Identify which cell holds the provided text, then report its (X, Y) central coordinate. 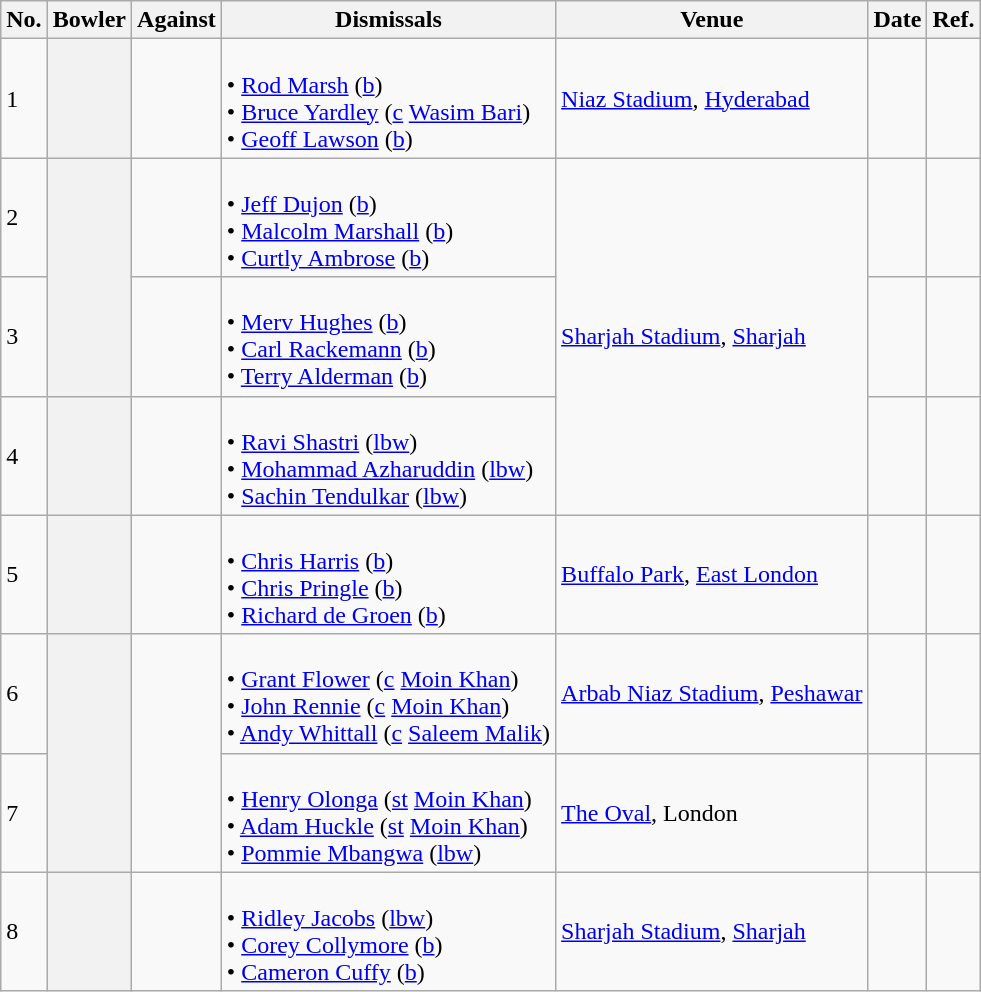
2 (24, 218)
Bowler (89, 20)
Against (177, 20)
• Henry Olonga (st Moin Khan) • Adam Huckle (st Moin Khan) • Pommie Mbangwa (lbw) (388, 812)
3 (24, 336)
No. (24, 20)
Niaz Stadium, Hyderabad (712, 98)
7 (24, 812)
Dismissals (388, 20)
• Jeff Dujon (b) • Malcolm Marshall (b) • Curtly Ambrose (b) (388, 218)
• Merv Hughes (b) • Carl Rackemann (b) • Terry Alderman (b) (388, 336)
Ref. (954, 20)
Venue (712, 20)
• Ravi Shastri (lbw) • Mohammad Azharuddin (lbw) • Sachin Tendulkar (lbw) (388, 456)
• Ridley Jacobs (lbw) • Corey Collymore (b) • Cameron Cuffy (b) (388, 932)
Arbab Niaz Stadium, Peshawar (712, 694)
8 (24, 932)
Date (898, 20)
The Oval, London (712, 812)
• Grant Flower (c Moin Khan) • John Rennie (c Moin Khan) • Andy Whittall (c Saleem Malik) (388, 694)
• Rod Marsh (b) • Bruce Yardley (c Wasim Bari) • Geoff Lawson (b) (388, 98)
6 (24, 694)
Buffalo Park, East London (712, 574)
1 (24, 98)
4 (24, 456)
• Chris Harris (b) • Chris Pringle (b) • Richard de Groen (b) (388, 574)
5 (24, 574)
